Find where the given text appears and provide that cell's center as [X, Y] coordinate. 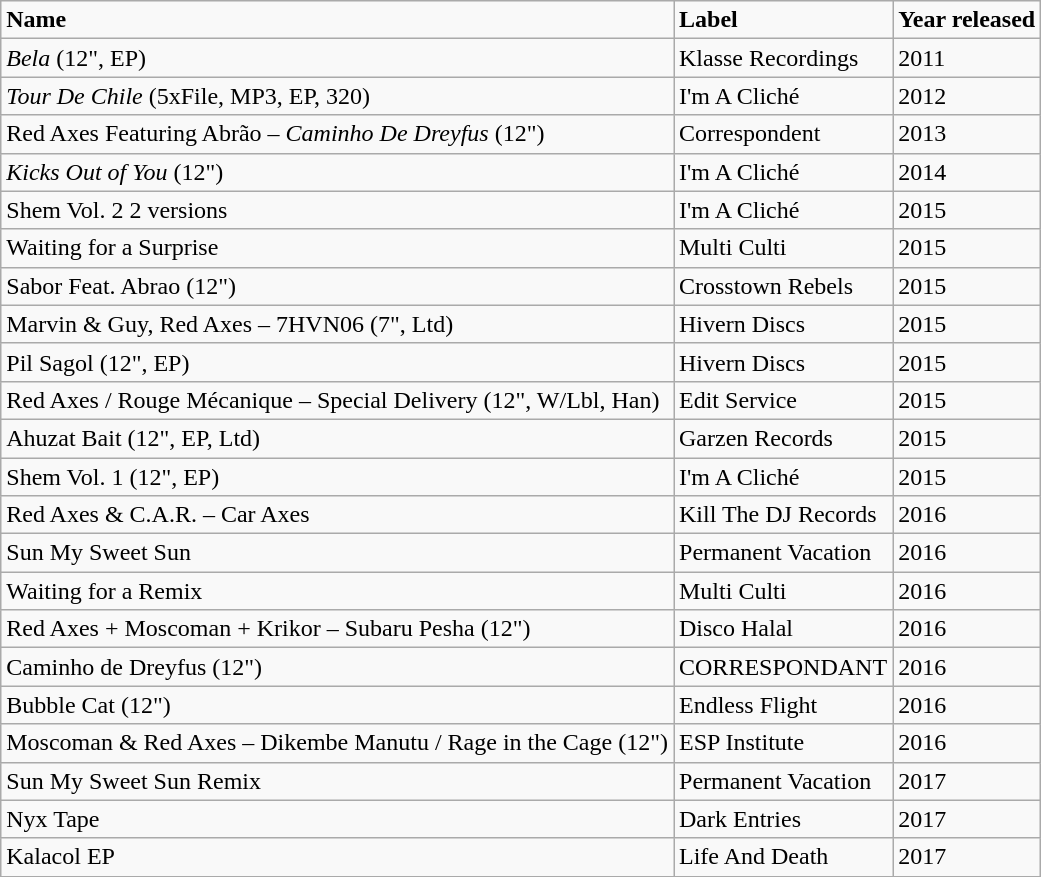
Red Axes & C.A.R. – Car Axes [338, 515]
Sabor Feat. Abrao (12") [338, 286]
2012 [967, 96]
Nyx Tape [338, 819]
2014 [967, 172]
Kalacol EP [338, 857]
Ahuzat Bait (12", EP, Ltd) [338, 438]
Disco Halal [784, 629]
Shem Vol. 2 2 versions [338, 210]
Klasse Recordings [784, 58]
Endless Flight [784, 705]
Red Axes Featuring Abrão – Caminho De Dreyfus (12") [338, 134]
Marvin & Guy, Red Axes – 7HVN06 (7", Ltd) [338, 324]
Sun My Sweet Sun Remix [338, 781]
Dark Entries [784, 819]
2011 [967, 58]
2013 [967, 134]
Name [338, 20]
Waiting for a Surprise [338, 248]
Year released [967, 20]
CORRESPONDANT [784, 667]
Red Axes + Moscoman + Krikor – Subaru Pesha (12") [338, 629]
Bela (12", EP) [338, 58]
Caminho de Dreyfus (12") [338, 667]
Pil Sagol (12", EP) [338, 362]
Sun My Sweet Sun [338, 553]
Edit Service [784, 400]
Bubble Cat (12") [338, 705]
Crosstown Rebels [784, 286]
Red Axes / Rouge Mécanique – Special Delivery (12", W/Lbl, Han) [338, 400]
Label [784, 20]
Kicks Out of You (12") [338, 172]
Kill The DJ Records [784, 515]
Shem Vol. 1 (12", EP) [338, 477]
Life And Death [784, 857]
Correspondent [784, 134]
Moscoman & Red Axes – Dikembe Manutu / Rage in the Cage (12") [338, 743]
Tour De Chile (5xFile, MP3, EP, 320) [338, 96]
ESP Institute [784, 743]
Waiting for a Remix [338, 591]
Garzen Records [784, 438]
